Capture the cell that displays the provided text and extract its [X, Y] central coordinate. 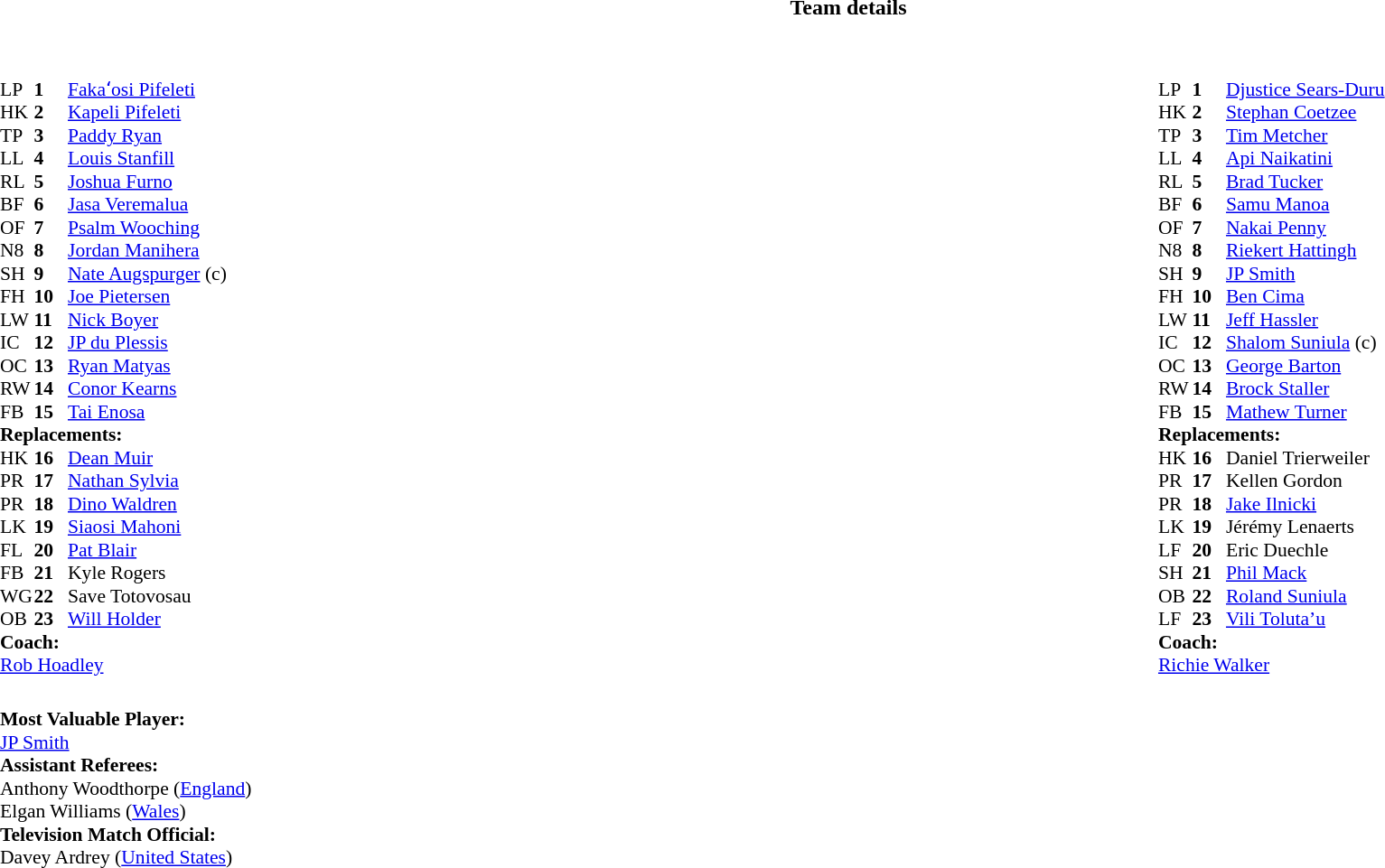
Kyle Rogers [147, 574]
Jasa Veremalua [147, 205]
Pat Blair [147, 550]
JP du Plessis [147, 342]
Kapeli Pifeleti [147, 113]
WG [17, 596]
Psalm Wooching [147, 228]
Joshua Furno [147, 182]
Rob Hoadley [114, 666]
Coach: [114, 642]
Save Totovosau [147, 596]
Will Holder [147, 619]
Jordan Manihera [147, 250]
Louis Stanfill [147, 158]
Paddy Ryan [147, 135]
Joe Pietersen [147, 297]
Nate Augspurger (c) [147, 274]
Siaosi Mahoni [147, 527]
Nathan Sylvia [147, 481]
Dean Muir [147, 458]
Conor Kearns [147, 389]
Ryan Matyas [147, 366]
Fakaʻosi Pifeleti [147, 89]
Nick Boyer [147, 320]
Replacements: [114, 434]
Tai Enosa [147, 412]
FL [17, 550]
Dino Waldren [147, 504]
